Return the (x, y) coordinate for the center point of the cell that contains the specified text.  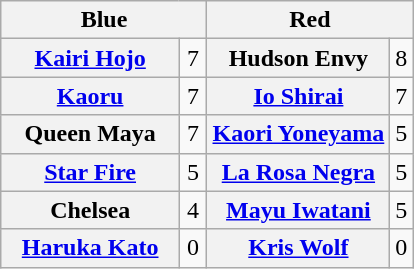
4 (193, 210)
Kairi Hojo (90, 58)
Red (310, 20)
Queen Maya (90, 134)
Io Shirai (298, 96)
Mayu Iwatani (298, 210)
8 (402, 58)
La Rosa Negra (298, 172)
Star Fire (90, 172)
Blue (104, 20)
Kris Wolf (298, 248)
Chelsea (90, 210)
Kaori Yoneyama (298, 134)
Haruka Kato (90, 248)
Hudson Envy (298, 58)
Kaoru (90, 96)
